Determine the (X, Y) coordinate at the center of the cell enclosing the given text.  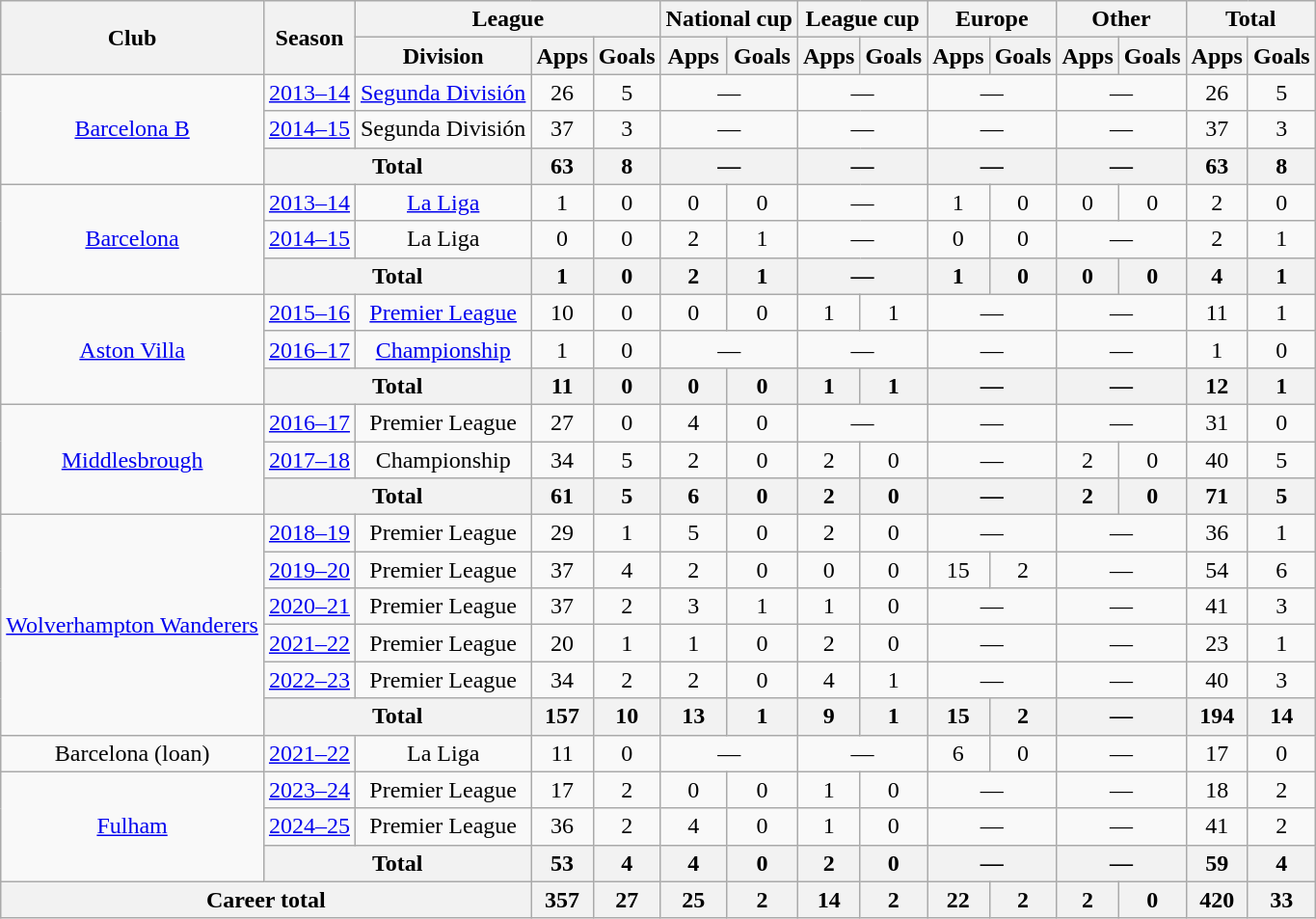
2023–24 (309, 790)
Europe (992, 19)
2019–20 (309, 570)
9 (828, 716)
71 (1217, 497)
31 (1217, 422)
23 (1217, 643)
22 (958, 900)
League (507, 19)
357 (562, 900)
18 (1217, 790)
Season (309, 38)
2024–25 (309, 826)
59 (1217, 863)
13 (693, 716)
2018–19 (309, 533)
2022–23 (309, 680)
National cup (729, 19)
420 (1217, 900)
12 (1217, 386)
33 (1281, 900)
Fulham (133, 826)
Career total (266, 900)
157 (562, 716)
Barcelona B (133, 129)
2015–16 (309, 312)
20 (562, 643)
Division (443, 56)
2020–21 (309, 607)
Wolverhampton Wanderers (133, 625)
Barcelona (loan) (133, 753)
53 (562, 863)
Aston Villa (133, 349)
Barcelona (133, 239)
29 (562, 533)
61 (562, 497)
2017–18 (309, 460)
Middlesbrough (133, 459)
Other (1121, 19)
League cup (862, 19)
Club (133, 38)
54 (1217, 570)
194 (1217, 716)
25 (693, 900)
